Detect which cell encompasses the target text, then output its [x, y] center coordinate. 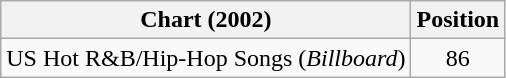
US Hot R&B/Hip-Hop Songs (Billboard) [206, 58]
86 [458, 58]
Position [458, 20]
Chart (2002) [206, 20]
